Locate the cell with the specified text and output its [x, y] center coordinate. 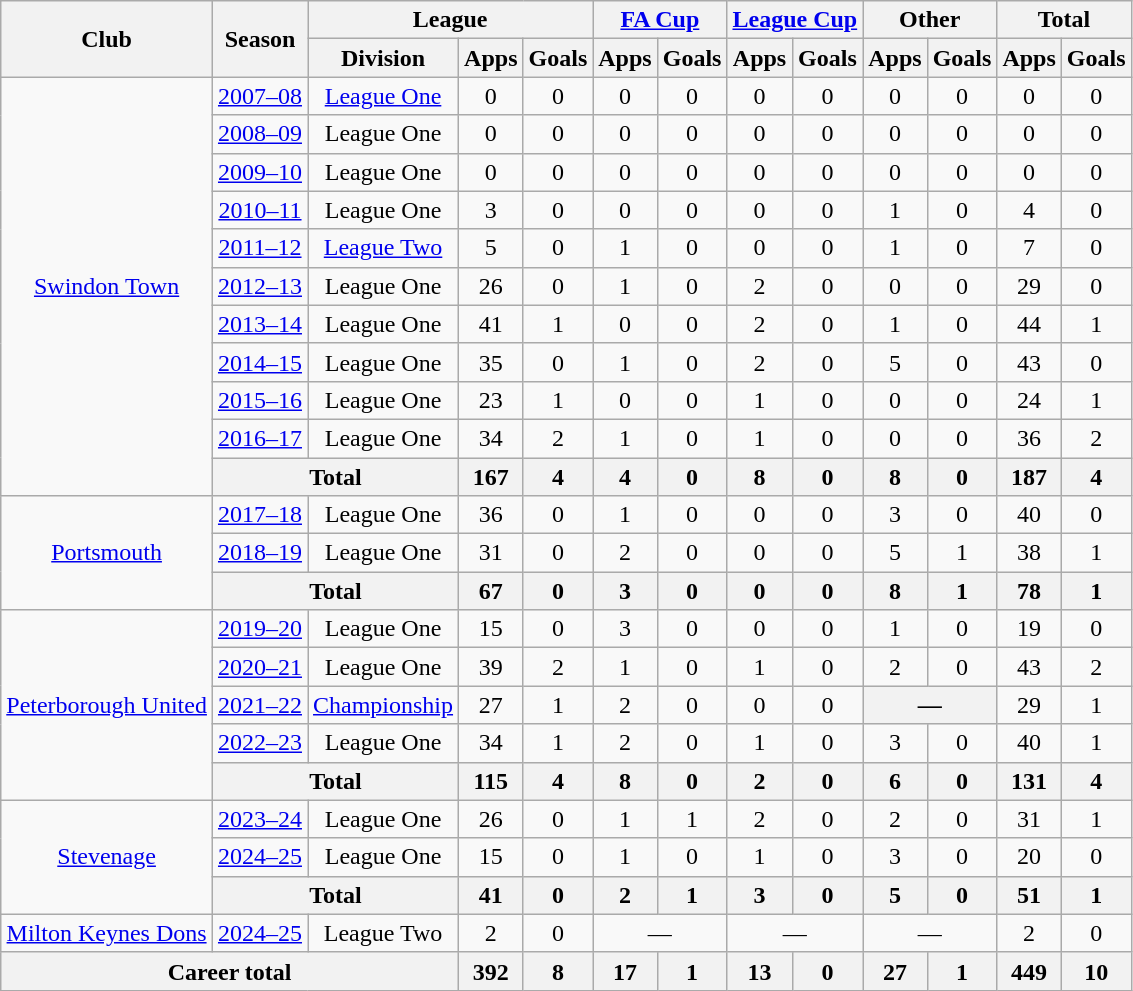
51 [1029, 895]
13 [760, 971]
2023–24 [260, 819]
Career total [230, 971]
2010–11 [260, 210]
2012–13 [260, 286]
7 [1029, 248]
35 [491, 362]
2015–16 [260, 400]
2020–21 [260, 667]
44 [1029, 324]
131 [1029, 781]
10 [1096, 971]
Season [260, 39]
Division [384, 58]
24 [1029, 400]
Other [930, 20]
78 [1029, 591]
115 [491, 781]
392 [491, 971]
2022–23 [260, 743]
19 [1029, 629]
67 [491, 591]
17 [625, 971]
Stevenage [107, 857]
2019–20 [260, 629]
2018–19 [260, 553]
38 [1029, 553]
League Cup [795, 20]
Championship [384, 705]
Club [107, 39]
167 [491, 477]
20 [1029, 857]
2009–10 [260, 172]
2014–15 [260, 362]
2017–18 [260, 515]
23 [491, 400]
Peterborough United [107, 705]
187 [1029, 477]
2008–09 [260, 134]
449 [1029, 971]
Swindon Town [107, 286]
6 [895, 781]
2016–17 [260, 438]
League [450, 20]
Milton Keynes Dons [107, 933]
39 [491, 667]
2013–14 [260, 324]
Portsmouth [107, 553]
2021–22 [260, 705]
2011–12 [260, 248]
2007–08 [260, 96]
FA Cup [660, 20]
